Pinpoint the cell where the given text exists, returning its [X, Y] midpoint coordinate. 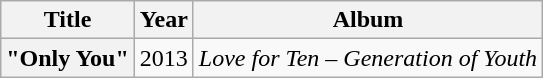
Year [164, 20]
"Only You" [68, 58]
2013 [164, 58]
Title [68, 20]
Love for Ten – Generation of Youth [368, 58]
Album [368, 20]
